Extract the (x, y) coordinate from the center of the cell holding the provided text.  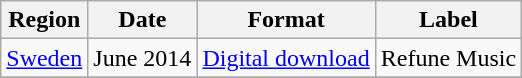
Format (286, 20)
Region (44, 20)
Sweden (44, 58)
Refune Music (448, 58)
Digital download (286, 58)
Label (448, 20)
Date (142, 20)
June 2014 (142, 58)
